Return the (x, y) coordinate for the center point of the cell that contains the specified text.  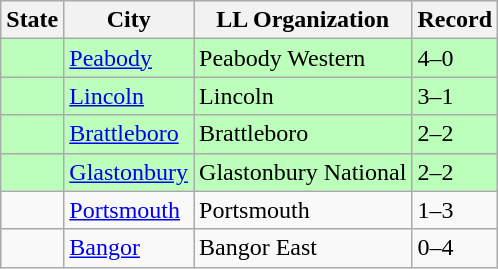
Glastonbury (129, 172)
Peabody (129, 58)
Glastonbury National (303, 172)
City (129, 20)
Bangor East (303, 248)
1–3 (455, 210)
LL Organization (303, 20)
4–0 (455, 58)
State (32, 20)
Peabody Western (303, 58)
Bangor (129, 248)
0–4 (455, 248)
Record (455, 20)
3–1 (455, 96)
